Detect which cell encompasses the target text, then output its [X, Y] center coordinate. 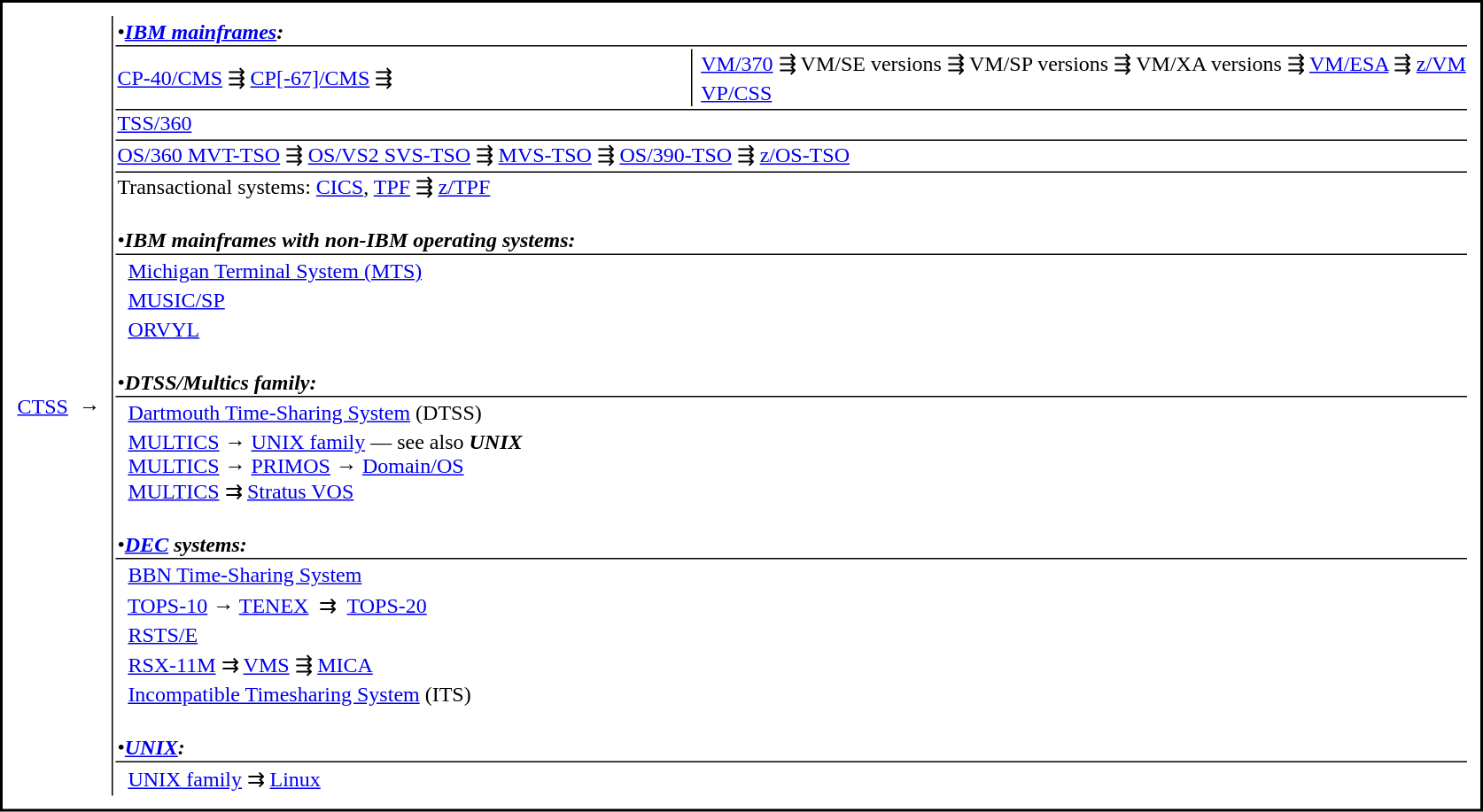
•IBM mainframes: [792, 33]
VP/CSS [1081, 93]
RSTS/E [792, 635]
CP-40/CMS ⇶ CP[-67]/CMS ⇶ [404, 78]
CTSS → [65, 406]
BBN Time-Sharing System [792, 575]
TSS/360 [792, 123]
TOPS-10 → TENEX ⇉ TOPS-20 [792, 606]
MUSIC/SP [792, 300]
Incompatible Timesharing System (ITS) [792, 695]
UNIX family ⇉ Linux [792, 779]
MULTICS → UNIX family — see also UNIX MULTICS → PRIMOS → Domain/OS MULTICS ⇉ Stratus VOS [792, 467]
ORVYL [792, 329]
•DEC systems: [792, 533]
RSX-11M ⇉ VMS ⇶ MICA [792, 665]
•UNIX: [792, 736]
OS/360 MVT-TSO ⇶ OS/VS2 SVS-TSO ⇶ MVS-TSO ⇶ OS/390-TSO ⇶ z/OS-TSO [792, 154]
Dartmouth Time-Sharing System (DTSS) [792, 414]
•IBM mainframes with non-IBM operating systems: [792, 229]
•DTSS/Multics family: [792, 371]
Transactional systems: CICS, TPF ⇶ z/TPF [792, 186]
VM/370 ⇶ VM/SE versions ⇶ VM/SP versions ⇶ VM/XA versions ⇶ VM/ESA ⇶ z/VM [1081, 64]
Michigan Terminal System (MTS) [792, 271]
